Capture the cell that displays the provided text and extract its (x, y) central coordinate. 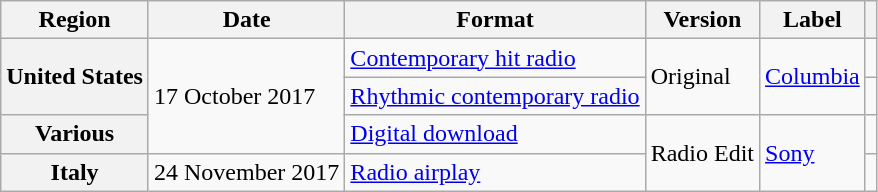
Italy (75, 172)
Date (246, 20)
Region (75, 20)
Label (813, 20)
Radio airplay (495, 172)
Original (702, 77)
Contemporary hit radio (495, 58)
Format (495, 20)
Rhythmic contemporary radio (495, 96)
17 October 2017 (246, 96)
Various (75, 134)
Digital download (495, 134)
24 November 2017 (246, 172)
Version (702, 20)
United States (75, 77)
Radio Edit (702, 153)
Sony (813, 153)
Columbia (813, 77)
